Scan for the cell matching the given text and deliver its [X, Y] coordinate at center. 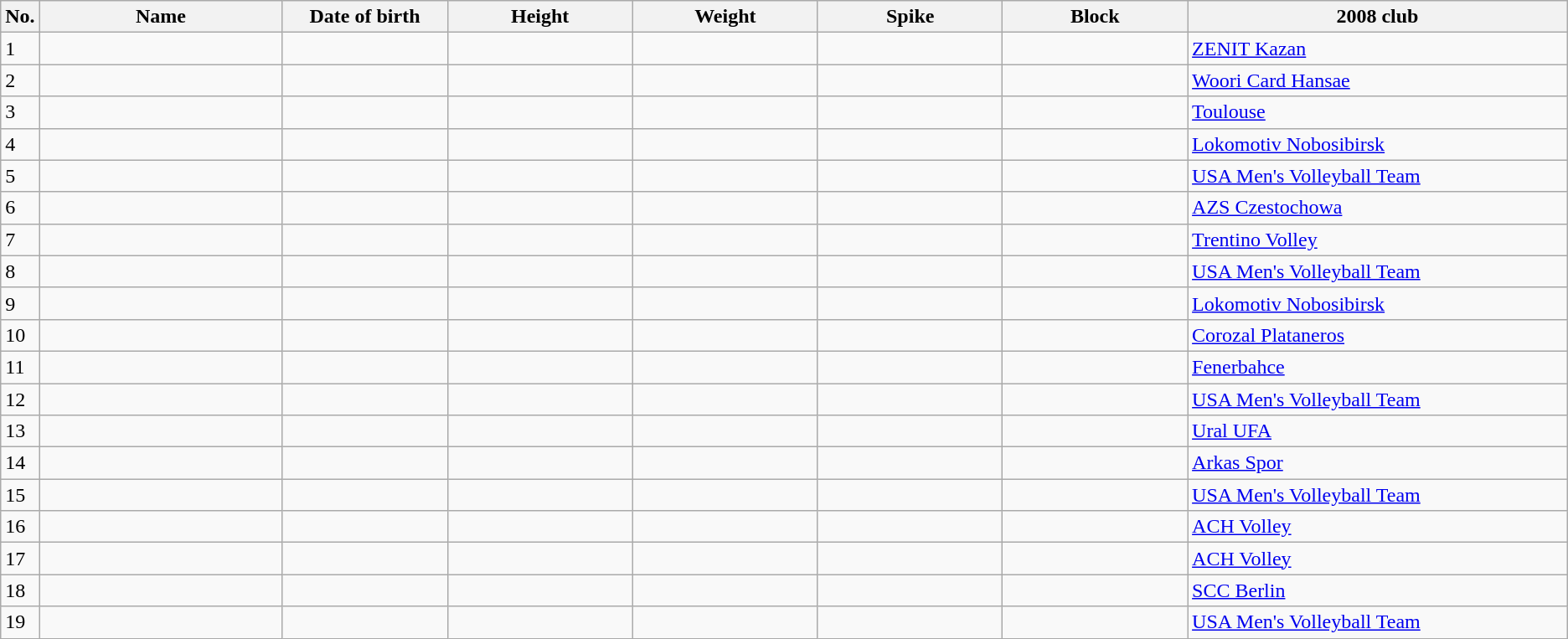
4 [20, 144]
15 [20, 495]
ZENIT Kazan [1378, 49]
5 [20, 176]
16 [20, 527]
Ural UFA [1378, 431]
17 [20, 559]
2008 club [1378, 17]
8 [20, 271]
Spike [910, 17]
AZS Czestochowa [1378, 208]
3 [20, 112]
Block [1096, 17]
Fenerbahce [1378, 367]
Height [539, 17]
13 [20, 431]
12 [20, 399]
SCC Berlin [1378, 590]
No. [20, 17]
7 [20, 240]
Toulouse [1378, 112]
Trentino Volley [1378, 240]
19 [20, 622]
14 [20, 463]
1 [20, 49]
Corozal Plataneros [1378, 335]
Woori Card Hansae [1378, 80]
10 [20, 335]
18 [20, 590]
Name [161, 17]
9 [20, 303]
Arkas Spor [1378, 463]
11 [20, 367]
2 [20, 80]
Weight [725, 17]
Date of birth [365, 17]
6 [20, 208]
